Extract the [X, Y] coordinate from the center of the cell holding the provided text.  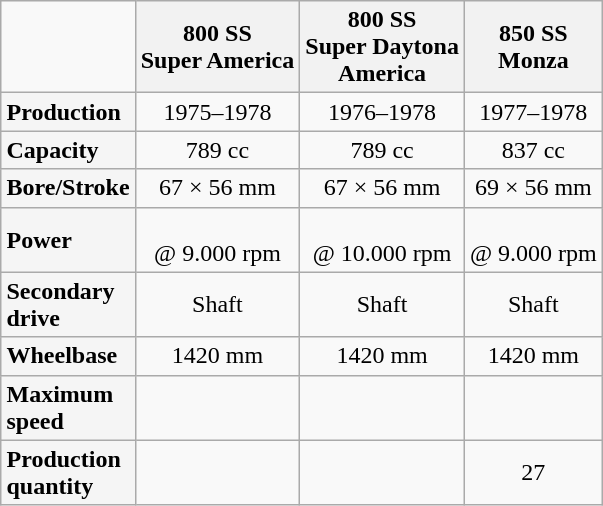
1975–1978 [218, 112]
Capacity [68, 150]
1977–1978 [533, 112]
800 SS Super America [218, 47]
Maximumspeed [68, 408]
837 cc [533, 150]
@ 10.000 rpm [382, 240]
69 × 56 mm [533, 188]
850 SS Monza [533, 47]
Power [68, 240]
Productionquantity [68, 472]
Bore/Stroke [68, 188]
27 [533, 472]
Wheelbase [68, 356]
Secondarydrive [68, 304]
800 SSSuper Daytona America [382, 47]
Production [68, 112]
1976–1978 [382, 112]
